Scan for the cell matching the given text and deliver its [X, Y] coordinate at center. 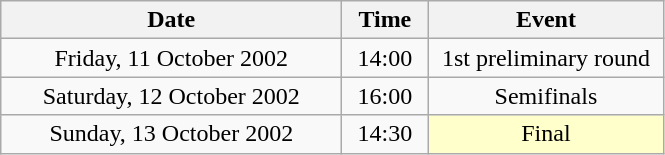
Final [546, 134]
Sunday, 13 October 2002 [172, 134]
Date [172, 20]
14:00 [385, 58]
Friday, 11 October 2002 [172, 58]
1st preliminary round [546, 58]
Event [546, 20]
Semifinals [546, 96]
14:30 [385, 134]
Saturday, 12 October 2002 [172, 96]
16:00 [385, 96]
Time [385, 20]
